For the text-containing cell, return its midpoint in (x, y) coordinate format. 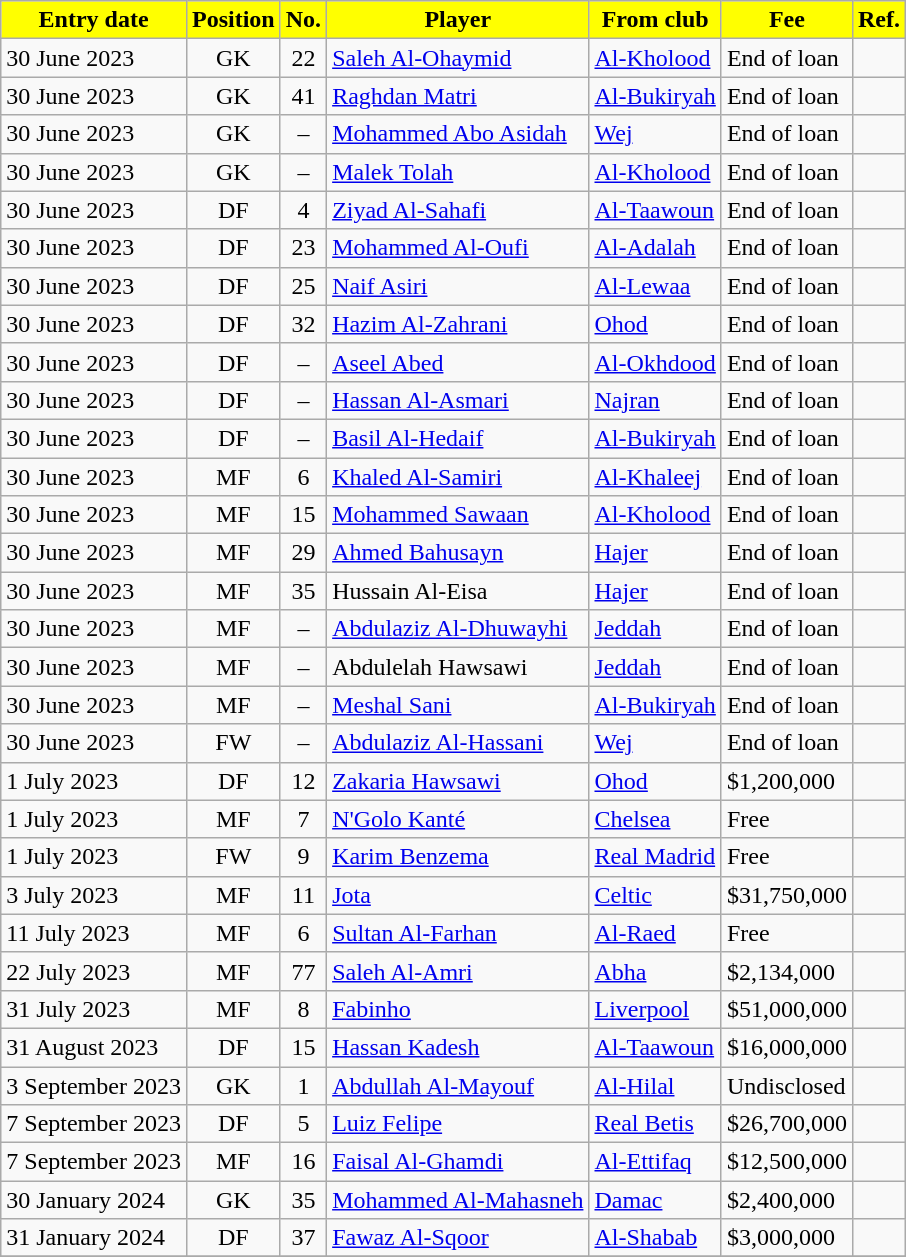
$2,134,000 (786, 971)
Mohammed Sawaan (458, 515)
Liverpool (655, 1009)
41 (303, 96)
Abha (655, 971)
Undisclosed (786, 1085)
Luiz Felipe (458, 1124)
Hussain Al-Eisa (458, 591)
Malek Tolah (458, 172)
16 (303, 1162)
Hazim Al-Zahrani (458, 324)
$16,000,000 (786, 1047)
$26,700,000 (786, 1124)
Basil Al-Hedaif (458, 438)
Entry date (94, 20)
Abdulaziz Al-Dhuwayhi (458, 629)
Saleh Al-Amri (458, 971)
Abdulelah Hawsawi (458, 667)
Naif Asiri (458, 286)
Aseel Abed (458, 362)
31 July 2023 (94, 1009)
Najran (655, 400)
Al-Adalah (655, 248)
Hassan Al-Asmari (458, 400)
From club (655, 20)
No. (303, 20)
Al-Shabab (655, 1238)
3 September 2023 (94, 1085)
11 July 2023 (94, 933)
Mohammed Al-Oufi (458, 248)
Real Madrid (655, 857)
Al-Khaleej (655, 477)
Abdullah Al-Mayouf (458, 1085)
Raghdan Matri (458, 96)
31 August 2023 (94, 1047)
Jota (458, 895)
12 (303, 781)
Hassan Kadesh (458, 1047)
32 (303, 324)
Zakaria Hawsawi (458, 781)
22 (303, 58)
Chelsea (655, 819)
30 January 2024 (94, 1200)
Player (458, 20)
N'Golo Kanté (458, 819)
Meshal Sani (458, 705)
Al-Raed (655, 933)
5 (303, 1124)
Ref. (878, 20)
Sultan Al-Farhan (458, 933)
11 (303, 895)
Real Betis (655, 1124)
Position (233, 20)
Al-Ettifaq (655, 1162)
31 January 2024 (94, 1238)
Khaled Al-Samiri (458, 477)
$31,750,000 (786, 895)
Al-Lewaa (655, 286)
Fawaz Al-Sqoor (458, 1238)
$12,500,000 (786, 1162)
Abdulaziz Al-Hassani (458, 743)
25 (303, 286)
37 (303, 1238)
Saleh Al-Ohaymid (458, 58)
Damac (655, 1200)
7 (303, 819)
Ziyad Al-Sahafi (458, 210)
Mohammed Abo Asidah (458, 134)
8 (303, 1009)
Celtic (655, 895)
Al-Okhdood (655, 362)
Faisal Al-Ghamdi (458, 1162)
Karim Benzema (458, 857)
Fabinho (458, 1009)
3 July 2023 (94, 895)
Mohammed Al-Mahasneh (458, 1200)
Fee (786, 20)
77 (303, 971)
4 (303, 210)
29 (303, 553)
$51,000,000 (786, 1009)
1 (303, 1085)
23 (303, 248)
$2,400,000 (786, 1200)
9 (303, 857)
$3,000,000 (786, 1238)
$1,200,000 (786, 781)
22 July 2023 (94, 971)
Ahmed Bahusayn (458, 553)
Al-Hilal (655, 1085)
